Locate the cell with the specified text and output its (x, y) center coordinate. 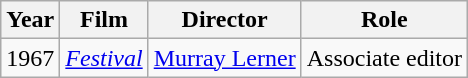
Festival (104, 58)
Film (104, 20)
Role (384, 20)
1967 (30, 58)
Year (30, 20)
Director (224, 20)
Associate editor (384, 58)
Murray Lerner (224, 58)
